Extract the [x, y] coordinate from the center of the cell holding the provided text.  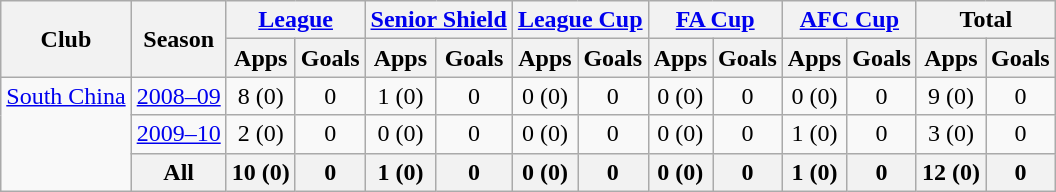
2009–10 [178, 134]
12 (0) [950, 172]
9 (0) [950, 96]
2008–09 [178, 96]
South China [66, 134]
Senior Shield [438, 20]
8 (0) [260, 96]
FA Cup [715, 20]
Season [178, 39]
Total [986, 20]
Club [66, 39]
AFC Cup [849, 20]
2 (0) [260, 134]
10 (0) [260, 172]
3 (0) [950, 134]
League Cup [580, 20]
League [296, 20]
All [178, 172]
